Find where the given text appears and provide that cell's center as (x, y) coordinate. 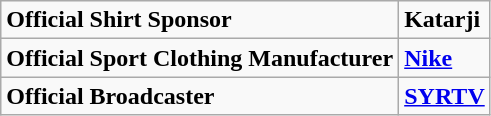
Official Sport Clothing Manufacturer (200, 58)
Official Shirt Sponsor (200, 20)
Katarji (445, 20)
Nike (445, 58)
SYRTV (445, 96)
Official Broadcaster (200, 96)
